From the cell containing the given text, extract its center point as [X, Y] coordinate. 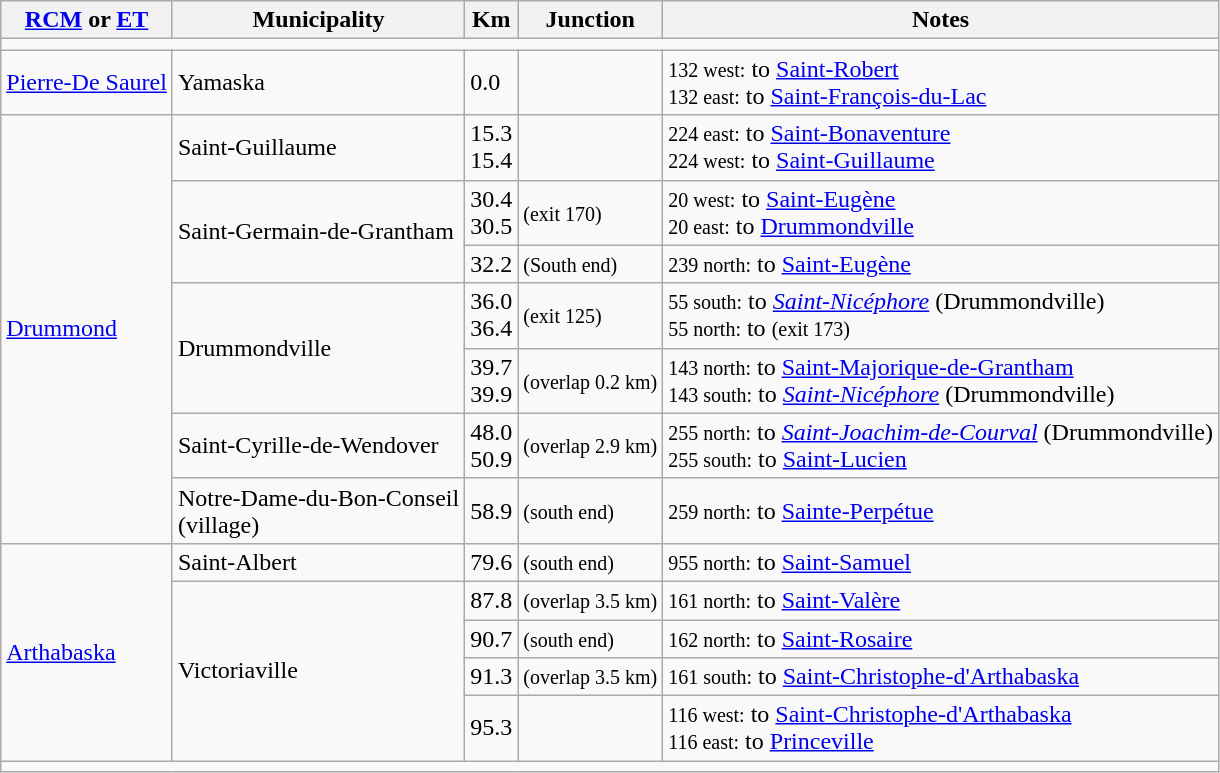
161 south: to Saint-Christophe-d'Arthabaska [941, 677]
(exit 170) [590, 212]
58.9 [492, 510]
(exit 125) [590, 316]
48.0 50.9 [492, 446]
Notre-Dame-du-Bon-Conseil (village) [318, 510]
162 north: to Saint-Rosaire [941, 639]
Municipality [318, 20]
Saint-Guillaume [318, 148]
Notes [941, 20]
(overlap 2.9 km) [590, 446]
79.6 [492, 562]
132 west: to Saint-Robert 132 east: to Saint-François-du-Lac [941, 82]
39.7 39.9 [492, 380]
Drummondville [318, 348]
Km [492, 20]
Saint-Albert [318, 562]
Pierre-De Saurel [87, 82]
95.3 [492, 728]
Arthabaska [87, 652]
239 north: to Saint-Eugène [941, 264]
259 north: to Sainte-Perpétue [941, 510]
116 west: to Saint-Christophe-d'Arthabaska 116 east: to Princeville [941, 728]
15.3 15.4 [492, 148]
955 north: to Saint-Samuel [941, 562]
91.3 [492, 677]
(overlap 0.2 km) [590, 380]
55 south: to Saint-Nicéphore (Drummondville) 55 north: to (exit 173) [941, 316]
Saint-Germain-de-Grantham [318, 232]
90.7 [492, 639]
(South end) [590, 264]
161 north: to Saint-Valère [941, 600]
32.2 [492, 264]
87.8 [492, 600]
RCM or ET [87, 20]
224 east: to Saint-Bonaventure 224 west: to Saint-Guillaume [941, 148]
255 north: to Saint-Joachim-de-Courval (Drummondville) 255 south: to Saint-Lucien [941, 446]
20 west: to Saint-Eugène 20 east: to Drummondville [941, 212]
Drummond [87, 329]
Saint-Cyrille-de-Wendover [318, 446]
143 north: to Saint-Majorique-de-Grantham 143 south: to Saint-Nicéphore (Drummondville) [941, 380]
Yamaska [318, 82]
0.0 [492, 82]
Victoriaville [318, 670]
36.0 36.4 [492, 316]
30.4 30.5 [492, 212]
Junction [590, 20]
